Identify which cell holds the provided text, then report its [x, y] central coordinate. 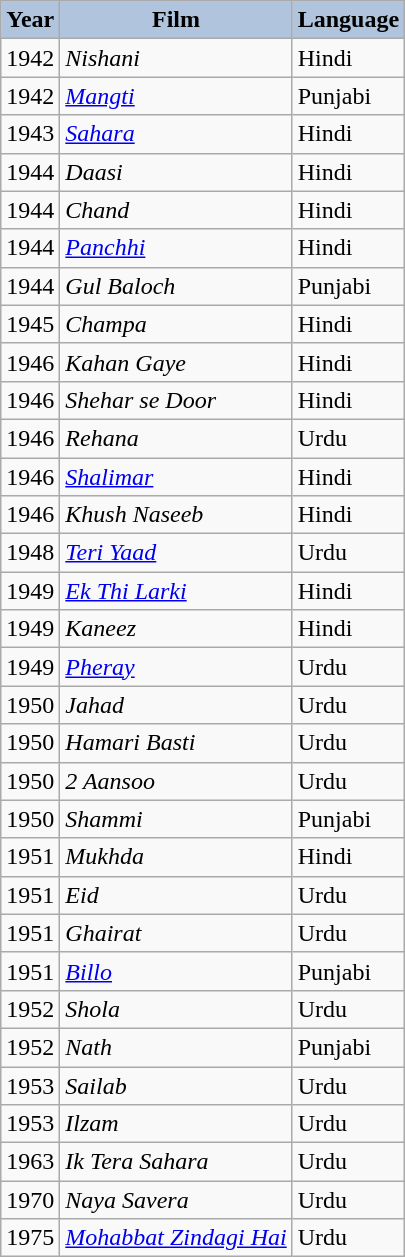
Nishani [176, 58]
1945 [30, 324]
Film [176, 20]
Jahad [176, 705]
Eid [176, 895]
Ghairat [176, 933]
Chand [176, 210]
Kahan Gaye [176, 362]
Ik Tera Sahara [176, 1162]
Shalimar [176, 477]
Year [30, 20]
Ilzam [176, 1124]
Sailab [176, 1085]
Mohabbat Zindagi Hai [176, 1238]
1970 [30, 1200]
Sahara [176, 134]
1975 [30, 1238]
Kaneez [176, 629]
Panchhi [176, 248]
Naya Savera [176, 1200]
Ek Thi Larki [176, 591]
Shola [176, 1009]
Daasi [176, 172]
1948 [30, 553]
1963 [30, 1162]
Billo [176, 971]
Mukhda [176, 857]
2 Aansoo [176, 781]
Hamari Basti [176, 743]
Mangti [176, 96]
Shehar se Door [176, 400]
Language [348, 20]
Teri Yaad [176, 553]
Gul Baloch [176, 286]
Khush Naseeb [176, 515]
Rehana [176, 438]
Nath [176, 1047]
Champa [176, 324]
Shammi [176, 819]
1943 [30, 134]
Pheray [176, 667]
